Output the [X, Y] coordinate of the center of the cell containing the given text.  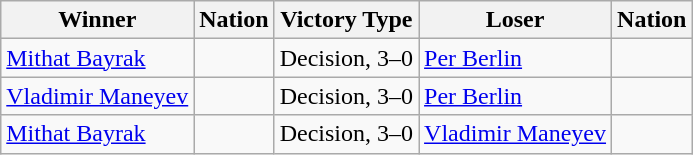
Victory Type [346, 20]
Loser [516, 20]
Winner [98, 20]
